Determine the (x, y) coordinate at the center of the cell enclosing the given text.  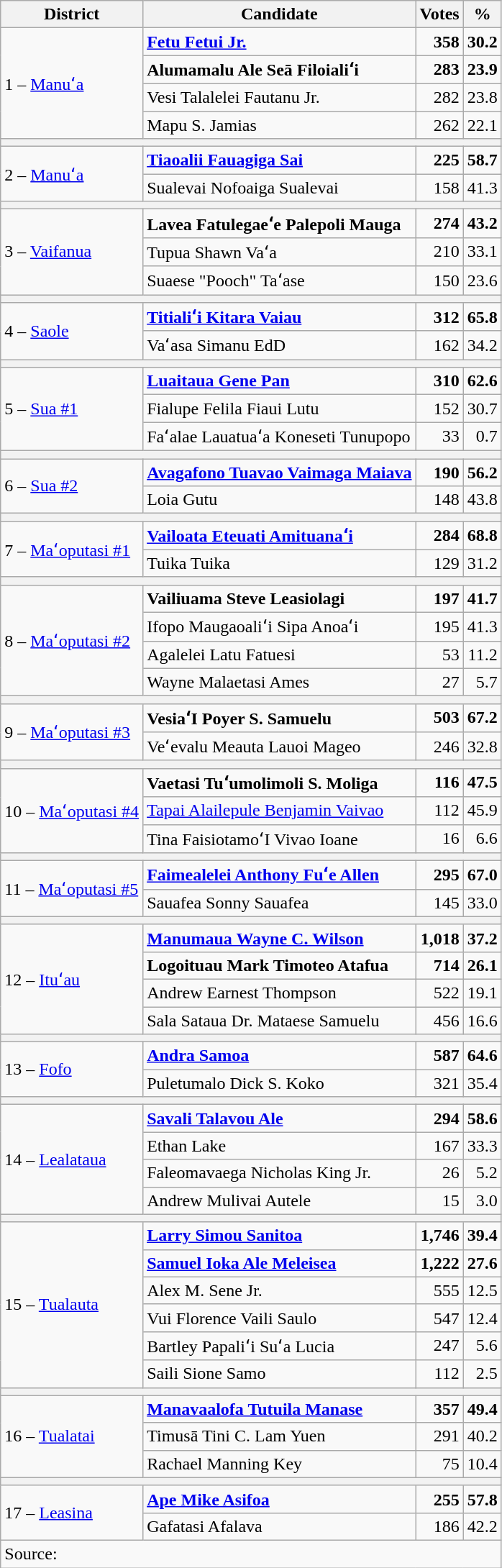
19.1 (482, 993)
11 – Maʻoputasi #5 (72, 889)
6.6 (482, 839)
65.8 (482, 317)
Suaese "Pooch" Taʻase (279, 281)
33.3 (482, 1146)
33.1 (482, 252)
Faʻalae Lauatuaʻa Koneseti Tunupopo (279, 437)
186 (439, 1526)
Vaʻasa Simanu EdD (279, 345)
3 – Vaifanua (72, 252)
Sauafea Sonny Sauafea (279, 903)
15 – Tualauta (72, 1305)
357 (439, 1409)
42.2 (482, 1526)
Sala Sataua Dr. Mataese Samuelu (279, 1021)
8 – Maʻoputasi #2 (72, 640)
Gafatasi Afalava (279, 1526)
7 – Maʻoputasi #1 (72, 550)
23.8 (482, 97)
12 – Ituʻau (72, 979)
10.4 (482, 1464)
195 (439, 626)
10 – Maʻoputasi #4 (72, 810)
Faimealelei Anthony Fuʻe Allen (279, 875)
35.4 (482, 1083)
Larry Simou Sanitoa (279, 1236)
Candidate (279, 14)
Tina FaisiotamoʻI Vivao Ioane (279, 839)
Savali Talavou Ale (279, 1118)
Ifopo Maugaoaliʻi Sipa Anoaʻi (279, 626)
26.1 (482, 965)
2 – Manuʻa (72, 174)
167 (439, 1146)
Ape Mike Asifoa (279, 1499)
294 (439, 1118)
4 – Saole (72, 331)
14 – Lealataua (72, 1159)
23.9 (482, 70)
Luaitaua Gene Pan (279, 381)
Lavea Fatulegaeʻe Palepoli Mauga (279, 224)
247 (439, 1346)
75 (439, 1464)
Vesi Talalelei Fautanu Jr. (279, 97)
34.2 (482, 345)
13 – Fofo (72, 1070)
6 – Sua #2 (72, 486)
67.2 (482, 718)
12.5 (482, 1290)
116 (439, 783)
16.6 (482, 1021)
246 (439, 747)
3.0 (482, 1200)
Rachael Manning Key (279, 1464)
Votes (439, 14)
255 (439, 1499)
37.2 (482, 938)
547 (439, 1318)
5.7 (482, 682)
56.2 (482, 473)
150 (439, 281)
Titialiʻi Kitara Vaiau (279, 317)
31.2 (482, 563)
358 (439, 42)
Alex M. Sene Jr. (279, 1290)
Vaetasi Tuʻumolimoli S. Moliga (279, 783)
Source: (251, 1554)
VesiaʻI Poyer S. Samuelu (279, 718)
295 (439, 875)
Vui Florence Vaili Saulo (279, 1318)
11.2 (482, 655)
Puletumalo Dick S. Koko (279, 1083)
58.6 (482, 1118)
12.4 (482, 1318)
Sualevai Nofoaiga Sualevai (279, 188)
274 (439, 224)
5.6 (482, 1346)
152 (439, 409)
291 (439, 1436)
27.6 (482, 1263)
148 (439, 500)
Wayne Malaetasi Ames (279, 682)
Loia Gutu (279, 500)
27 (439, 682)
282 (439, 97)
Ethan Lake (279, 1146)
17 – Leasina (72, 1513)
62.6 (482, 381)
30.2 (482, 42)
Alumamalu Ale Seā Filoialiʻi (279, 70)
23.6 (482, 281)
Bartley Papaliʻi Suʻa Lucia (279, 1346)
Manumaua Wayne C. Wilson (279, 938)
39.4 (482, 1236)
58.7 (482, 160)
26 (439, 1173)
456 (439, 1021)
158 (439, 188)
Logoituau Mark Timoteo Atafua (279, 965)
43.8 (482, 500)
0.7 (482, 437)
587 (439, 1056)
129 (439, 563)
283 (439, 70)
Saili Sione Samo (279, 1374)
45.9 (482, 811)
Timusā Tini C. Lam Yuen (279, 1436)
Manavaalofa Tutuila Manase (279, 1409)
Tuika Tuika (279, 563)
Veʻevalu Meauta Lauoi Mageo (279, 747)
555 (439, 1290)
57.8 (482, 1499)
32.8 (482, 747)
67.0 (482, 875)
Vailoata Eteuati Amituanaʻi (279, 536)
Tupua Shawn Vaʻa (279, 252)
33.0 (482, 903)
162 (439, 345)
522 (439, 993)
Agalelei Latu Fatuesi (279, 655)
312 (439, 317)
1,746 (439, 1236)
210 (439, 252)
190 (439, 473)
5 – Sua #1 (72, 409)
Tiaoalii Fauagiga Sai (279, 160)
9 – Maʻoputasi #3 (72, 732)
47.5 (482, 783)
5.2 (482, 1173)
53 (439, 655)
2.5 (482, 1374)
16 – Tualatai (72, 1436)
Andrew Earnest Thompson (279, 993)
Tapai Alailepule Benjamin Vaivao (279, 811)
43.2 (482, 224)
49.4 (482, 1409)
1,018 (439, 938)
30.7 (482, 409)
321 (439, 1083)
Mapu S. Jamias (279, 124)
68.8 (482, 536)
310 (439, 381)
15 (439, 1200)
16 (439, 839)
1 – Manuʻa (72, 83)
Avagafono Tuavao Vaimaga Maiava (279, 473)
197 (439, 598)
Andra Samoa (279, 1056)
225 (439, 160)
Vailiuama Steve Leasiolagi (279, 598)
503 (439, 718)
Faleomavaega Nicholas King Jr. (279, 1173)
Andrew Mulivai Autele (279, 1200)
40.2 (482, 1436)
262 (439, 124)
714 (439, 965)
Samuel Ioka Ale Meleisea (279, 1263)
284 (439, 536)
Fialupe Felila Fiaui Lutu (279, 409)
Fetu Fetui Jr. (279, 42)
33 (439, 437)
145 (439, 903)
% (482, 14)
64.6 (482, 1056)
22.1 (482, 124)
1,222 (439, 1263)
District (72, 14)
41.7 (482, 598)
